Output the (X, Y) coordinate of the center of the cell containing the given text.  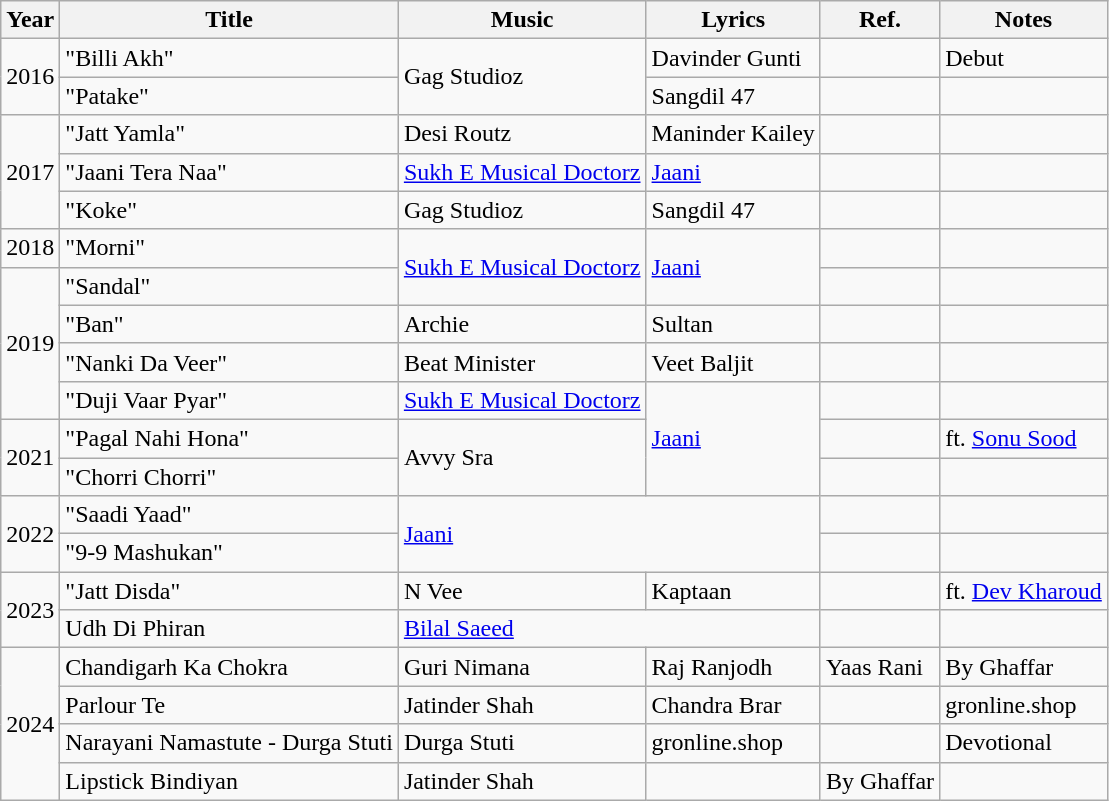
"Billi Akh" (230, 58)
2019 (30, 343)
Bilal Saeed (609, 629)
Narayani Namastute - Durga Stuti (230, 743)
Udh Di Phiran (230, 629)
"Ban" (230, 324)
"9-9 Mashukan" (230, 553)
Ref. (880, 20)
ft. Sonu Sood (1024, 438)
Kaptaan (733, 591)
"Koke" (230, 210)
Yaas Rani (880, 667)
Guri Nimana (522, 667)
2017 (30, 172)
Parlour Te (230, 705)
ft. Dev Kharoud (1024, 591)
"Jatt Disda" (230, 591)
Chandra Brar (733, 705)
2021 (30, 457)
Sultan (733, 324)
Debut (1024, 58)
Durga Stuti (522, 743)
Desi Routz (522, 134)
Davinder Gunti (733, 58)
"Chorri Chorri" (230, 477)
"Morni" (230, 248)
"Sandal" (230, 286)
Title (230, 20)
"Duji Vaar Pyar" (230, 400)
2022 (30, 534)
N Vee (522, 591)
2016 (30, 77)
Music (522, 20)
"Nanki Da Veer" (230, 362)
2023 (30, 610)
"Patake" (230, 96)
Year (30, 20)
2024 (30, 724)
Lipstick Bindiyan (230, 781)
"Saadi Yaad" (230, 515)
2018 (30, 248)
Beat Minister (522, 362)
Chandigarh Ka Chokra (230, 667)
Veet Baljit (733, 362)
"Jatt Yamla" (230, 134)
"Jaani Tera Naa" (230, 172)
"Pagal Nahi Hona" (230, 438)
Devotional (1024, 743)
Avvy Sra (522, 457)
Maninder Kailey (733, 134)
Notes (1024, 20)
Lyrics (733, 20)
Archie (522, 324)
Raj Ranjodh (733, 667)
